Determine the [x, y] coordinate at the center of the cell enclosing the given text.  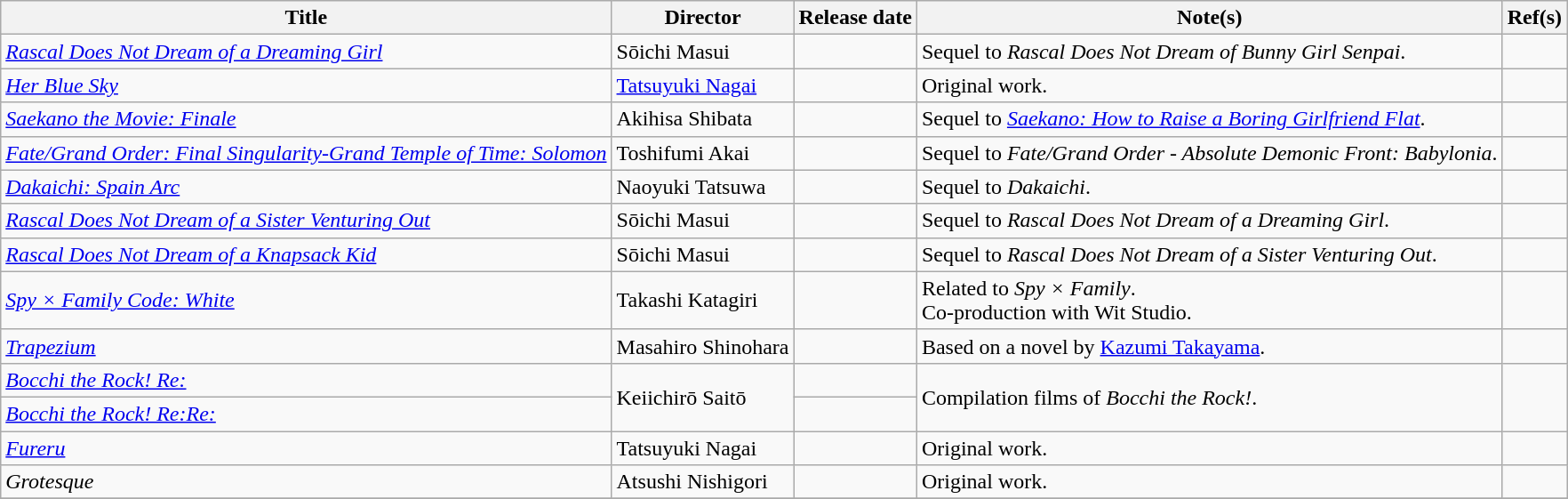
Dakaichi: Spain Arc [306, 187]
Sequel to Rascal Does Not Dream of Bunny Girl Senpai. [1209, 52]
Bocchi the Rock! Re: [306, 380]
Naoyuki Tatsuwa [702, 187]
Sequel to Fate/Grand Order - Absolute Demonic Front: Babylonia. [1209, 153]
Keiichirō Saitō [702, 397]
Sequel to Saekano: How to Raise a Boring Girlfriend Flat. [1209, 119]
Toshifumi Akai [702, 153]
Ref(s) [1534, 18]
Spy × Family Code: White [306, 301]
Fate/Grand Order: Final Singularity-Grand Temple of Time: Solomon [306, 153]
Based on a novel by Kazumi Takayama. [1209, 346]
Director [702, 18]
Note(s) [1209, 18]
Saekano the Movie: Finale [306, 119]
Bocchi the Rock! Re:Re: [306, 414]
Akihisa Shibata [702, 119]
Sequel to Rascal Does Not Dream of a Sister Venturing Out. [1209, 254]
Release date [855, 18]
Sequel to Rascal Does Not Dream of a Dreaming Girl. [1209, 221]
Compilation films of Bocchi the Rock!. [1209, 397]
Rascal Does Not Dream of a Dreaming Girl [306, 52]
Her Blue Sky [306, 85]
Trapezium [306, 346]
Related to Spy × Family.Co-production with Wit Studio. [1209, 301]
Fureru [306, 447]
Grotesque [306, 482]
Rascal Does Not Dream of a Sister Venturing Out [306, 221]
Atsushi Nishigori [702, 482]
Takashi Katagiri [702, 301]
Title [306, 18]
Masahiro Shinohara [702, 346]
Sequel to Dakaichi. [1209, 187]
Rascal Does Not Dream of a Knapsack Kid [306, 254]
